Provide the (X, Y) coordinate of the cell's center where the given text is located.  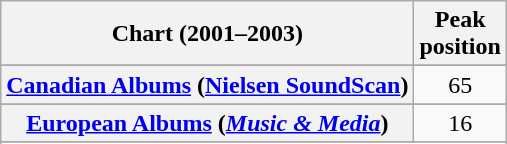
65 (460, 85)
Peakposition (460, 34)
European Albums (Music & Media) (208, 123)
Chart (2001–2003) (208, 34)
Canadian Albums (Nielsen SoundScan) (208, 85)
16 (460, 123)
